Identify which cell holds the provided text, then report its (X, Y) central coordinate. 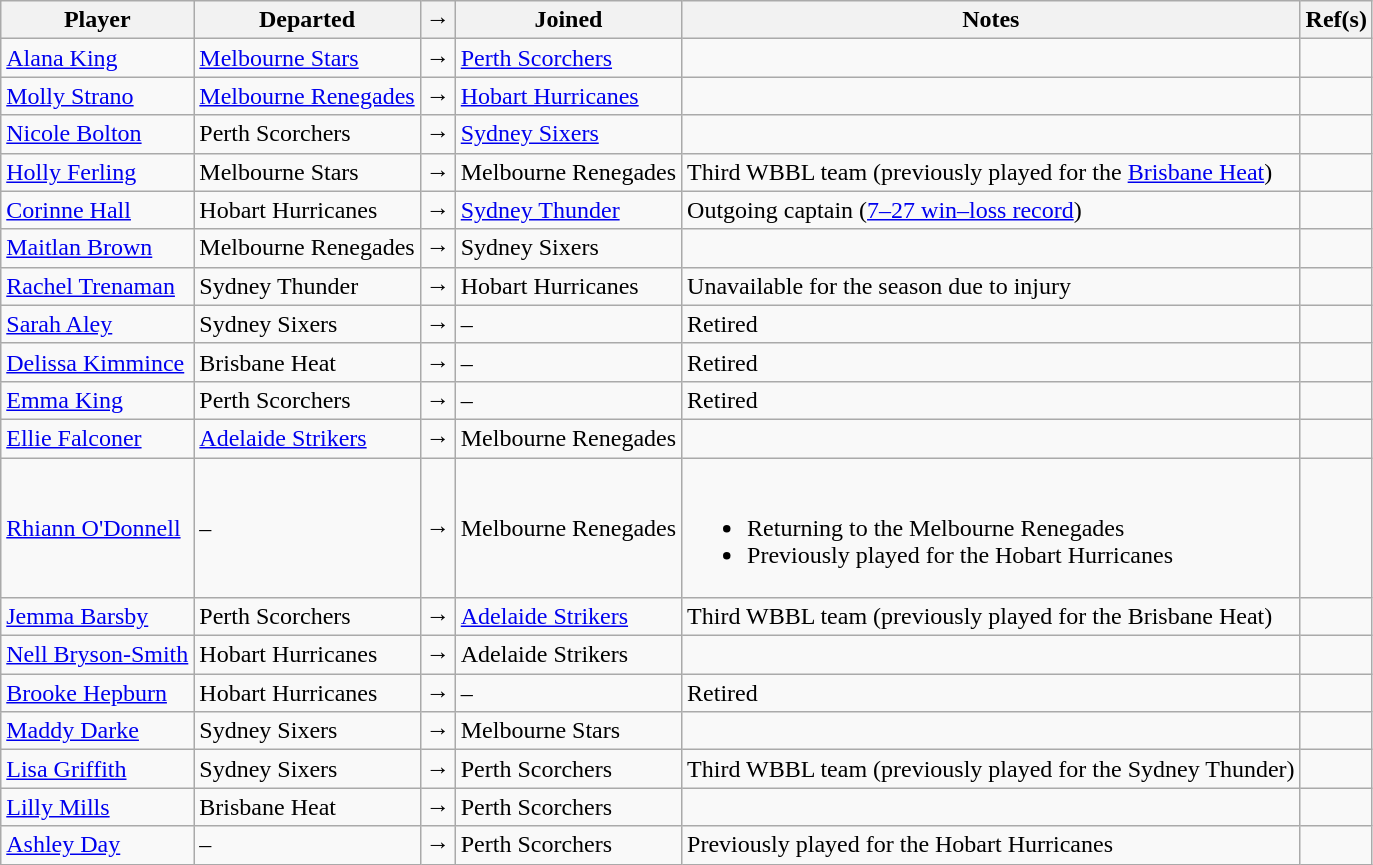
Nicole Bolton (98, 134)
Corinne Hall (98, 210)
Player (98, 20)
Ashley Day (98, 845)
Ellie Falconer (98, 438)
Nell Bryson-Smith (98, 655)
Departed (307, 20)
Maddy Darke (98, 731)
Ref(s) (1336, 20)
Previously played for the Hobart Hurricanes (991, 845)
Jemma Barsby (98, 617)
Lilly Mills (98, 807)
Rachel Trenaman (98, 286)
Third WBBL team (previously played for the Sydney Thunder) (991, 769)
Molly Strano (98, 96)
Notes (991, 20)
Joined (568, 20)
Alana King (98, 58)
Rhiann O'Donnell (98, 528)
Holly Ferling (98, 172)
Sarah Aley (98, 324)
Brooke Hepburn (98, 693)
Maitlan Brown (98, 248)
Delissa Kimmince (98, 362)
Unavailable for the season due to injury (991, 286)
Emma King (98, 400)
Lisa Griffith (98, 769)
Outgoing captain (7–27 win–loss record) (991, 210)
Returning to the Melbourne RenegadesPreviously played for the Hobart Hurricanes (991, 528)
